Find where the given text appears and provide that cell's center as (x, y) coordinate. 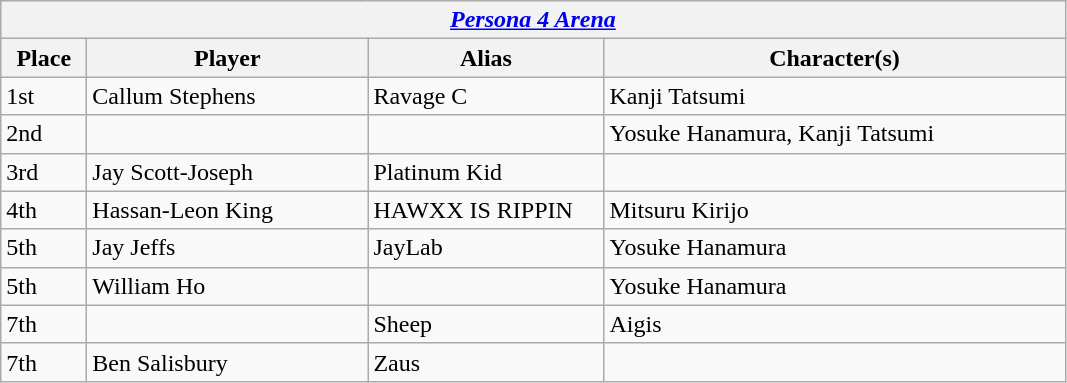
Alias (486, 58)
4th (44, 210)
Hassan-Leon King (228, 210)
Character(s) (834, 58)
Ravage C (486, 96)
Persona 4 Arena (533, 20)
Aigis (834, 324)
2nd (44, 134)
Jay Jeffs (228, 248)
Jay Scott-Joseph (228, 172)
Sheep (486, 324)
JayLab (486, 248)
William Ho (228, 286)
Player (228, 58)
3rd (44, 172)
Yosuke Hanamura, Kanji Tatsumi (834, 134)
1st (44, 96)
Platinum Kid (486, 172)
Kanji Tatsumi (834, 96)
Ben Salisbury (228, 362)
Zaus (486, 362)
Callum Stephens (228, 96)
Place (44, 58)
Mitsuru Kirijo (834, 210)
HAWXX IS RIPPIN (486, 210)
